Capture the cell that displays the provided text and extract its [x, y] central coordinate. 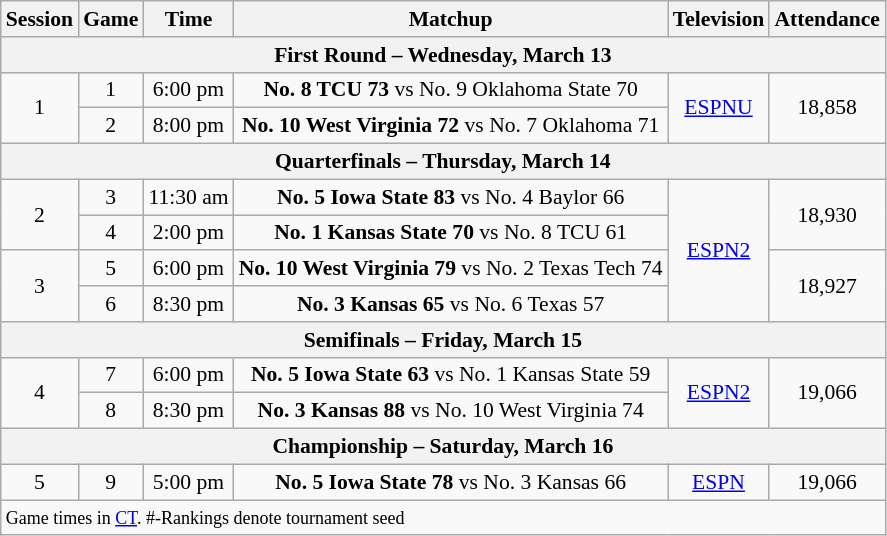
18,858 [827, 108]
No. 5 Iowa State 83 vs No. 4 Baylor 66 [451, 197]
Time [188, 19]
No. 10 West Virginia 72 vs No. 7 Oklahoma 71 [451, 126]
No. 5 Iowa State 63 vs No. 1 Kansas State 59 [451, 375]
Matchup [451, 19]
9 [110, 482]
11:30 am [188, 197]
No. 10 West Virginia 79 vs No. 2 Texas Tech 74 [451, 269]
Game times in CT. #-Rankings denote tournament seed [443, 518]
18,927 [827, 286]
Television [719, 19]
No. 5 Iowa State 78 vs No. 3 Kansas 66 [451, 482]
No. 1 Kansas State 70 vs No. 8 TCU 61 [451, 233]
7 [110, 375]
6 [110, 304]
18,930 [827, 214]
No. 8 TCU 73 vs No. 9 Oklahoma State 70 [451, 90]
No. 3 Kansas 65 vs No. 6 Texas 57 [451, 304]
Attendance [827, 19]
Session [40, 19]
Game [110, 19]
Championship – Saturday, March 16 [443, 447]
First Round – Wednesday, March 13 [443, 55]
ESPN [719, 482]
8:00 pm [188, 126]
ESPNU [719, 108]
Quarterfinals – Thursday, March 14 [443, 162]
No. 3 Kansas 88 vs No. 10 West Virginia 74 [451, 411]
Semifinals – Friday, March 15 [443, 340]
5:00 pm [188, 482]
8 [110, 411]
2:00 pm [188, 233]
